Determine the (X, Y) coordinate at the center of the cell enclosing the given text.  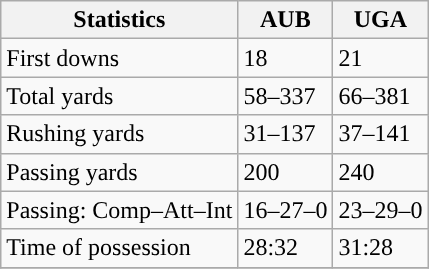
Passing yards (120, 172)
UGA (380, 20)
18 (286, 58)
21 (380, 58)
240 (380, 172)
16–27–0 (286, 210)
Time of possession (120, 248)
AUB (286, 20)
200 (286, 172)
31:28 (380, 248)
Passing: Comp–Att–Int (120, 210)
First downs (120, 58)
23–29–0 (380, 210)
Total yards (120, 96)
Rushing yards (120, 134)
Statistics (120, 20)
31–137 (286, 134)
66–381 (380, 96)
37–141 (380, 134)
28:32 (286, 248)
58–337 (286, 96)
